Output the (x, y) coordinate of the center of the cell containing the given text.  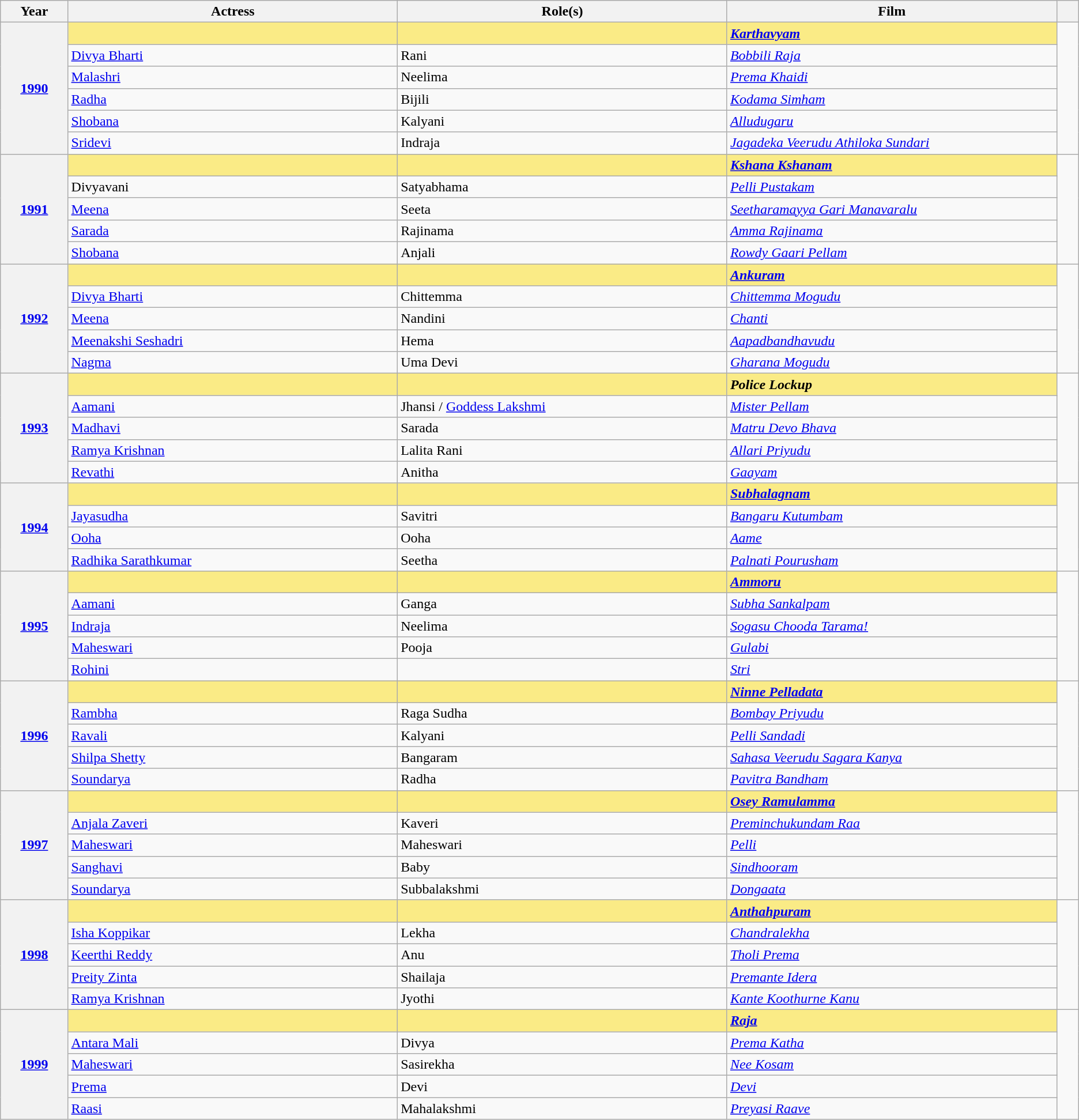
Rajinama (563, 231)
Mister Pellam (892, 406)
Nagma (233, 363)
Revathi (233, 472)
Stri (892, 670)
Raasi (233, 1108)
Hema (563, 341)
Bombay Priyudu (892, 714)
Subbalakshmi (563, 889)
Osey Ramulamma (892, 801)
Anthahpuram (892, 911)
Mahalakshmi (563, 1108)
Actress (233, 12)
Karthavyam (892, 33)
Sanghavi (233, 867)
Gaayam (892, 472)
Tholi Prema (892, 955)
1995 (35, 625)
Jyothi (563, 999)
Aame (892, 538)
Keerthi Reddy (233, 955)
Subha Sankalpam (892, 604)
1997 (35, 845)
Radhika Sarathkumar (233, 560)
Malashri (233, 77)
Antara Mali (233, 1043)
Nandini (563, 319)
Rambha (233, 714)
1992 (35, 319)
Ravali (233, 736)
Chittemma (563, 297)
Kaveri (563, 823)
Anitha (563, 472)
Kshana Kshanam (892, 165)
Shailaja (563, 977)
Prema Katha (892, 1043)
Madhavi (233, 428)
Baby (563, 867)
1996 (35, 736)
Satyabhama (563, 187)
Year (35, 12)
Sogasu Chooda Tarama! (892, 625)
Pooja (563, 648)
Chandralekha (892, 933)
Anjali (563, 252)
1999 (35, 1065)
Ganga (563, 604)
Pelli (892, 845)
Rohini (233, 670)
Jhansi / Goddess Lakshmi (563, 406)
Anjala Zaveri (233, 823)
1991 (35, 209)
Alludugaru (892, 121)
1998 (35, 955)
Pelli Pustakam (892, 187)
1994 (35, 527)
Pavitra Bandham (892, 779)
Police Lockup (892, 384)
Meenakshi Seshadri (233, 341)
Ammoru (892, 582)
Seeta (563, 209)
Jayasudha (233, 516)
Lekha (563, 933)
Bangaru Kutumbam (892, 516)
Kante Koothurne Kanu (892, 999)
Raja (892, 1021)
Jagadeka Veerudu Athiloka Sundari (892, 143)
Sridevi (233, 143)
Seetha (563, 560)
Amma Rajinama (892, 231)
1993 (35, 428)
Sasirekha (563, 1065)
Subhalagnam (892, 494)
Sahasa Veerudu Sagara Kanya (892, 757)
Preyasi Raave (892, 1108)
Premante Idera (892, 977)
Matru Devo Bhava (892, 428)
Chanti (892, 319)
Divya (563, 1043)
Allari Priyudu (892, 450)
Savitri (563, 516)
Aapadbandhavudu (892, 341)
Isha Koppikar (233, 933)
Seetharamayya Gari Manavaralu (892, 209)
Kodama Simham (892, 99)
Ninne Pelladata (892, 692)
Role(s) (563, 12)
Film (892, 12)
Pelli Sandadi (892, 736)
Rani (563, 55)
Prema (233, 1087)
Bijili (563, 99)
Palnati Pourusham (892, 560)
Gharana Mogudu (892, 363)
Raga Sudha (563, 714)
Rowdy Gaari Pellam (892, 252)
Lalita Rani (563, 450)
Ankuram (892, 275)
Chittemma Mogudu (892, 297)
Divyavani (233, 187)
Gulabi (892, 648)
Preminchukundam Raa (892, 823)
Shilpa Shetty (233, 757)
Anu (563, 955)
Nee Kosam (892, 1065)
Dongaata (892, 889)
Preity Zinta (233, 977)
Bobbili Raja (892, 55)
Bangaram (563, 757)
Sindhooram (892, 867)
Uma Devi (563, 363)
1990 (35, 88)
Prema Khaidi (892, 77)
